Determine the (x, y) coordinate at the center of the cell enclosing the given text.  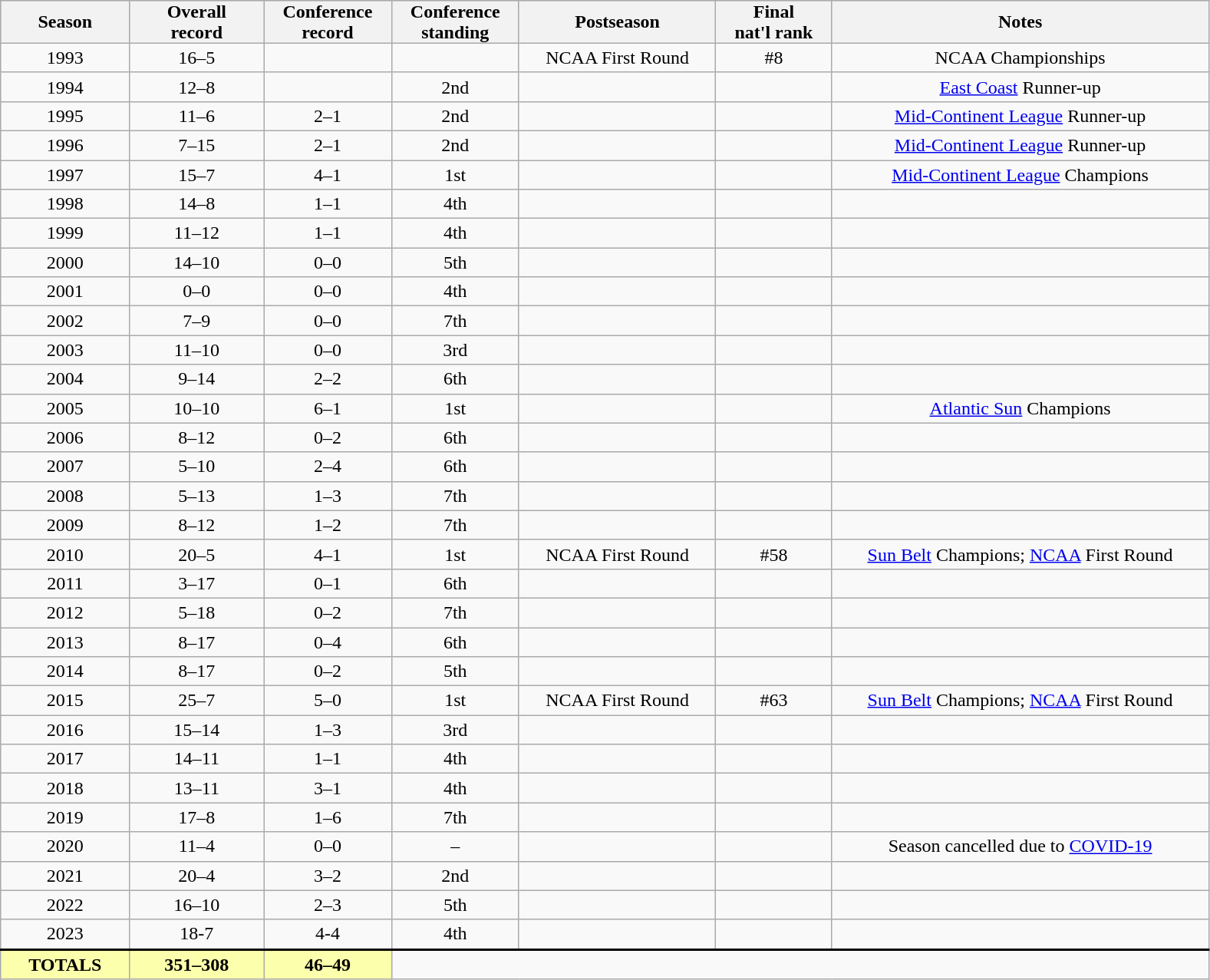
5–18 (196, 612)
6–1 (328, 408)
– (455, 846)
15–14 (196, 730)
18-7 (196, 935)
11–10 (196, 350)
0–1 (328, 583)
16–5 (196, 58)
TOTALS (65, 964)
Overall record (196, 22)
1–6 (328, 817)
#58 (774, 554)
Conference record (328, 22)
2002 (65, 321)
1999 (65, 233)
2000 (65, 262)
East Coast Runner-up (1020, 87)
5–13 (196, 496)
0–4 (328, 642)
2010 (65, 554)
2023 (65, 935)
7–15 (196, 145)
20–4 (196, 876)
2009 (65, 525)
2012 (65, 612)
2021 (65, 876)
2014 (65, 671)
2006 (65, 437)
Notes (1020, 22)
9–14 (196, 379)
11–4 (196, 846)
14–11 (196, 759)
2–2 (328, 379)
5–0 (328, 701)
2017 (65, 759)
2020 (65, 846)
2022 (65, 905)
2015 (65, 701)
5–10 (196, 467)
1996 (65, 145)
#63 (774, 701)
2019 (65, 817)
Season cancelled due to COVID-19 (1020, 846)
1997 (65, 174)
14–8 (196, 204)
7–9 (196, 321)
2001 (65, 292)
11–6 (196, 116)
#8 (774, 58)
Mid-Continent League Champions (1020, 174)
4-4 (328, 935)
1995 (65, 116)
2008 (65, 496)
1–2 (328, 525)
2–4 (328, 467)
17–8 (196, 817)
1994 (65, 87)
10–10 (196, 408)
20–5 (196, 554)
15–7 (196, 174)
2005 (65, 408)
3–17 (196, 583)
3–2 (328, 876)
2004 (65, 379)
46–49 (328, 964)
14–10 (196, 262)
2016 (65, 730)
2–3 (328, 905)
25–7 (196, 701)
2013 (65, 642)
2011 (65, 583)
2003 (65, 350)
Atlantic Sun Champions (1020, 408)
12–8 (196, 87)
Postseason (617, 22)
2007 (65, 467)
351–308 (196, 964)
Conference standing (455, 22)
3–1 (328, 788)
1993 (65, 58)
11–12 (196, 233)
16–10 (196, 905)
13–11 (196, 788)
Season (65, 22)
Final nat'l rank (774, 22)
NCAA Championships (1020, 58)
2018 (65, 788)
1998 (65, 204)
